Capture the cell that displays the provided text and extract its (X, Y) central coordinate. 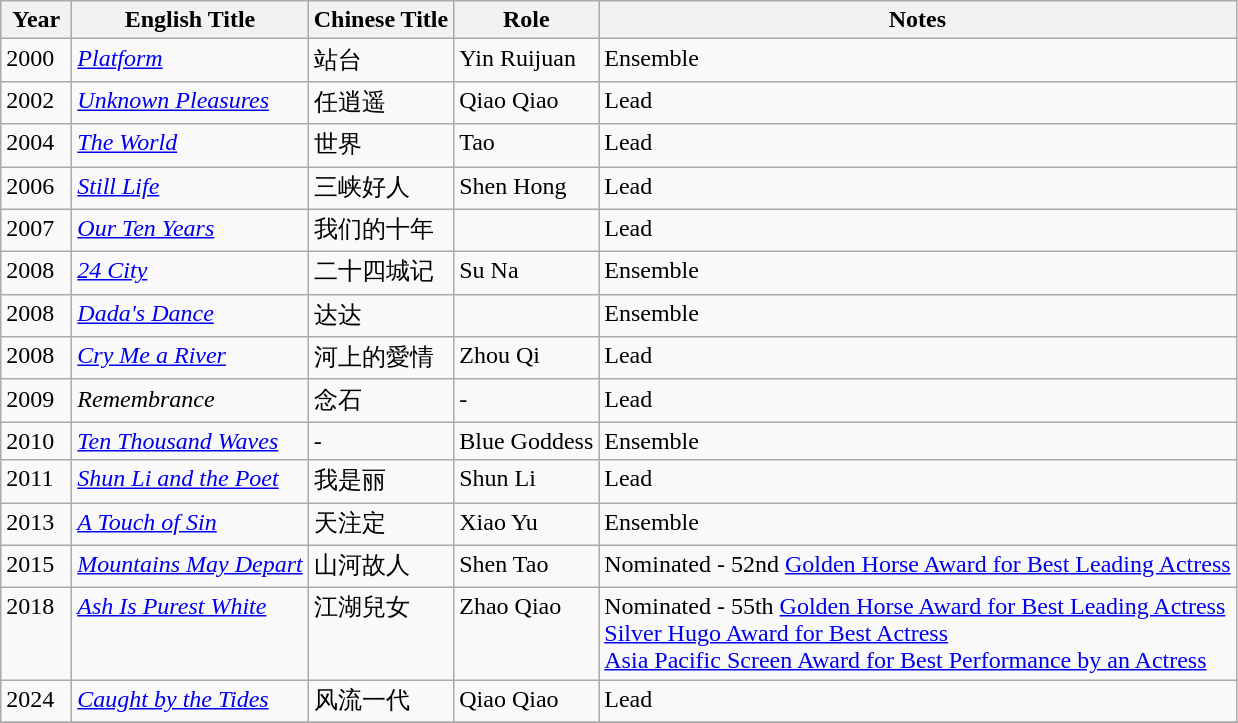
2002 (36, 102)
2013 (36, 524)
Shen Tao (526, 566)
Shun Li and the Poet (190, 482)
我们的十年 (381, 230)
Ten Thousand Waves (190, 441)
The World (190, 146)
Cry Me a River (190, 358)
2004 (36, 146)
Tao (526, 146)
Unknown Pleasures (190, 102)
English Title (190, 20)
山河故人 (381, 566)
2006 (36, 188)
2010 (36, 441)
任逍遥 (381, 102)
世界 (381, 146)
江湖兒女 (381, 634)
2024 (36, 702)
Year (36, 20)
2011 (36, 482)
2015 (36, 566)
Dada's Dance (190, 316)
Ash Is Purest White (190, 634)
2009 (36, 400)
Notes (918, 20)
24 City (190, 274)
Caught by the Tides (190, 702)
Shun Li (526, 482)
念石 (381, 400)
我是丽 (381, 482)
Zhou Qi (526, 358)
Our Ten Years (190, 230)
Zhao Qiao (526, 634)
Nominated - 52nd Golden Horse Award for Best Leading Actress (918, 566)
2018 (36, 634)
2007 (36, 230)
Mountains May Depart (190, 566)
Remembrance (190, 400)
天注定 (381, 524)
Su Na (526, 274)
Platform (190, 60)
2000 (36, 60)
风流一代 (381, 702)
Chinese Title (381, 20)
三峡好人 (381, 188)
Xiao Yu (526, 524)
Still Life (190, 188)
Yin Ruijuan (526, 60)
达达 (381, 316)
Blue Goddess (526, 441)
站台 (381, 60)
二十四城记 (381, 274)
Role (526, 20)
A Touch of Sin (190, 524)
Shen Hong (526, 188)
河上的愛情 (381, 358)
